Scan for the cell matching the given text and deliver its [x, y] coordinate at center. 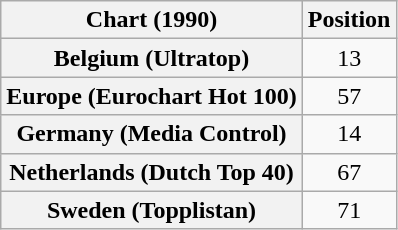
Sweden (Topplistan) [152, 210]
13 [349, 58]
14 [349, 134]
Netherlands (Dutch Top 40) [152, 172]
57 [349, 96]
Chart (1990) [152, 20]
Position [349, 20]
Germany (Media Control) [152, 134]
71 [349, 210]
Europe (Eurochart Hot 100) [152, 96]
Belgium (Ultratop) [152, 58]
67 [349, 172]
